Capture the cell that displays the provided text and extract its (x, y) central coordinate. 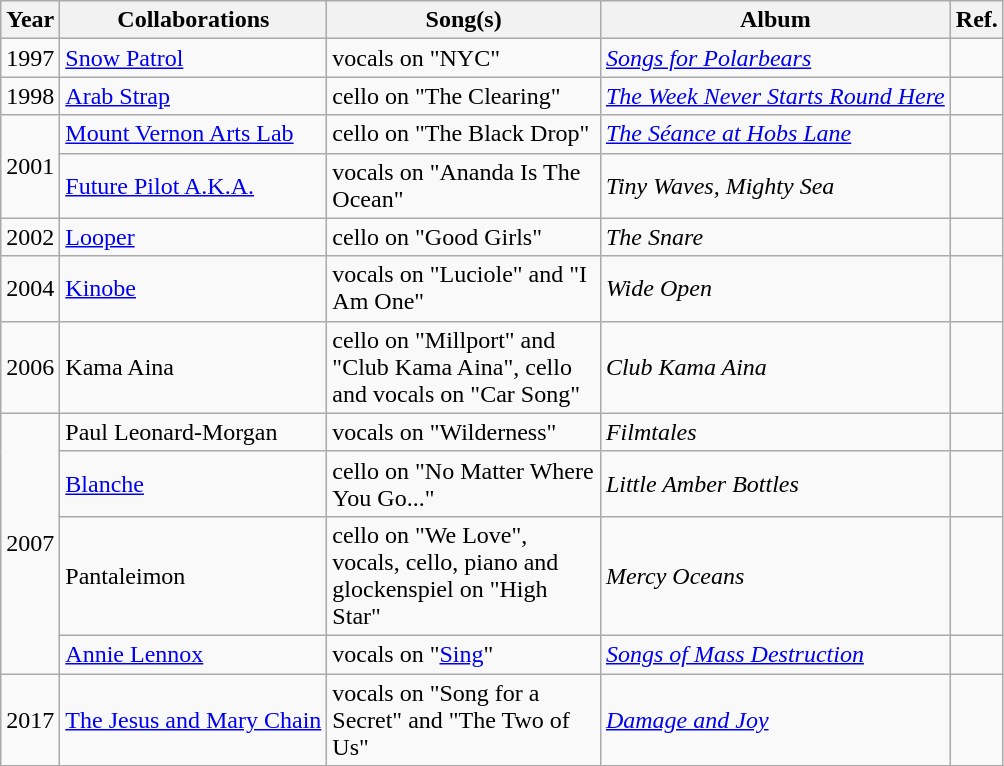
Pantaleimon (194, 576)
The Week Never Starts Round Here (775, 96)
Arab Strap (194, 96)
cello on "We Love", vocals, cello, piano and glockenspiel on "High Star" (464, 576)
The Jesus and Mary Chain (194, 720)
Songs for Polarbears (775, 58)
Tiny Waves, Mighty Sea (775, 186)
Ref. (976, 20)
Little Amber Bottles (775, 484)
Club Kama Aina (775, 367)
Future Pilot A.K.A. (194, 186)
Collaborations (194, 20)
cello on "The Clearing" (464, 96)
Snow Patrol (194, 58)
2007 (30, 543)
Annie Lennox (194, 654)
Paul Leonard-Morgan (194, 432)
Song(s) (464, 20)
Mercy Oceans (775, 576)
cello on "Good Girls" (464, 237)
vocals on "Sing" (464, 654)
cello on "No Matter Where You Go..." (464, 484)
vocals on "Luciole" and "I Am One" (464, 288)
Blanche (194, 484)
2004 (30, 288)
Damage and Joy (775, 720)
Kinobe (194, 288)
The Séance at Hobs Lane (775, 134)
2002 (30, 237)
Album (775, 20)
Wide Open (775, 288)
vocals on "Wilderness" (464, 432)
Mount Vernon Arts Lab (194, 134)
cello on "The Black Drop" (464, 134)
2001 (30, 166)
The Snare (775, 237)
vocals on "Ananda Is The Ocean" (464, 186)
1998 (30, 96)
Kama Aina (194, 367)
cello on "Millport" and "Club Kama Aina", cello and vocals on "Car Song" (464, 367)
2006 (30, 367)
2017 (30, 720)
vocals on "NYC" (464, 58)
1997 (30, 58)
Songs of Mass Destruction (775, 654)
vocals on "Song for a Secret" and "The Two of Us" (464, 720)
Filmtales (775, 432)
Looper (194, 237)
Year (30, 20)
